Locate the cell with the specified text and output its [X, Y] center coordinate. 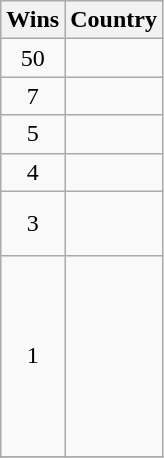
7 [33, 96]
3 [33, 224]
Wins [33, 20]
50 [33, 58]
5 [33, 134]
1 [33, 356]
Country [114, 20]
4 [33, 172]
